From the cell containing the given text, extract its center point as [X, Y] coordinate. 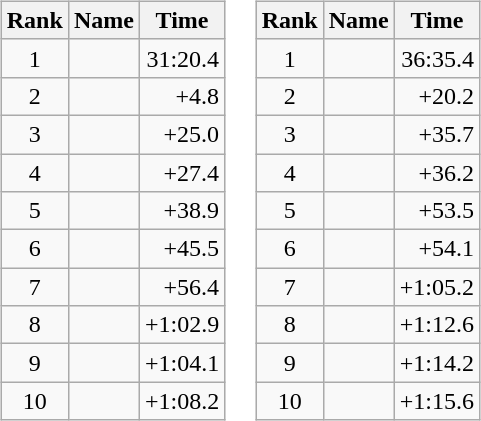
+38.9 [182, 211]
+1:15.6 [436, 401]
+35.7 [436, 134]
+1:08.2 [182, 401]
+25.0 [182, 134]
+54.1 [436, 249]
+20.2 [436, 96]
+1:04.1 [182, 363]
+53.5 [436, 211]
+36.2 [436, 173]
+1:02.9 [182, 325]
31:20.4 [182, 58]
+1:12.6 [436, 325]
+1:05.2 [436, 287]
+1:14.2 [436, 363]
+27.4 [182, 173]
+45.5 [182, 249]
+56.4 [182, 287]
+4.8 [182, 96]
36:35.4 [436, 58]
